For the text-containing cell, return its midpoint in (x, y) coordinate format. 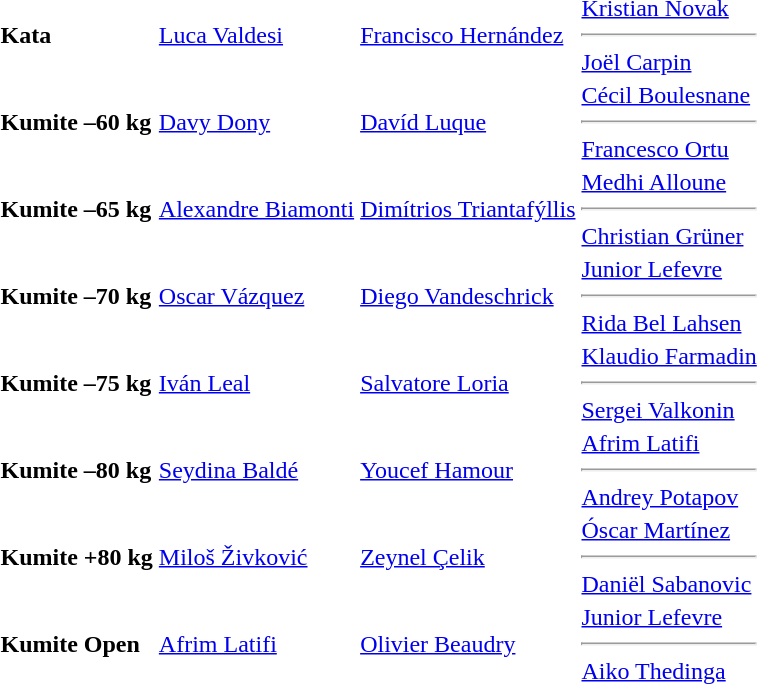
Iván Leal (256, 383)
Davy Dony (256, 122)
Zeynel Çelik (468, 557)
Salvatore Loria (468, 383)
Davíd Luque (468, 122)
Oscar Vázquez (256, 296)
Miloš Živković (256, 557)
Dimítrios Triantafýllis (468, 209)
Alexandre Biamonti (256, 209)
Diego Vandeschrick (468, 296)
Youcef Hamour (468, 470)
Seydina Baldé (256, 470)
